From the cell containing the given text, extract its center point as (x, y) coordinate. 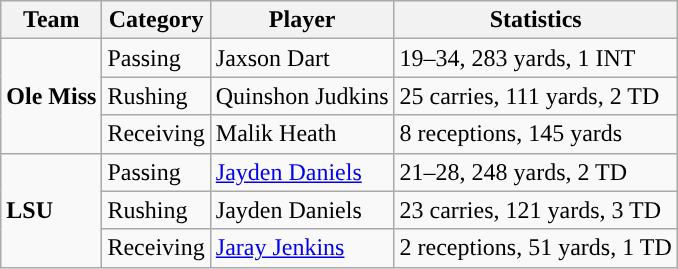
8 receptions, 145 yards (536, 134)
Jaray Jenkins (302, 248)
21–28, 248 yards, 2 TD (536, 172)
Player (302, 20)
Team (52, 20)
Statistics (536, 20)
25 carries, 111 yards, 2 TD (536, 96)
Quinshon Judkins (302, 96)
Jaxson Dart (302, 58)
Category (156, 20)
LSU (52, 210)
Ole Miss (52, 96)
23 carries, 121 yards, 3 TD (536, 210)
Malik Heath (302, 134)
2 receptions, 51 yards, 1 TD (536, 248)
19–34, 283 yards, 1 INT (536, 58)
